Find where the given text appears and provide that cell's center as (x, y) coordinate. 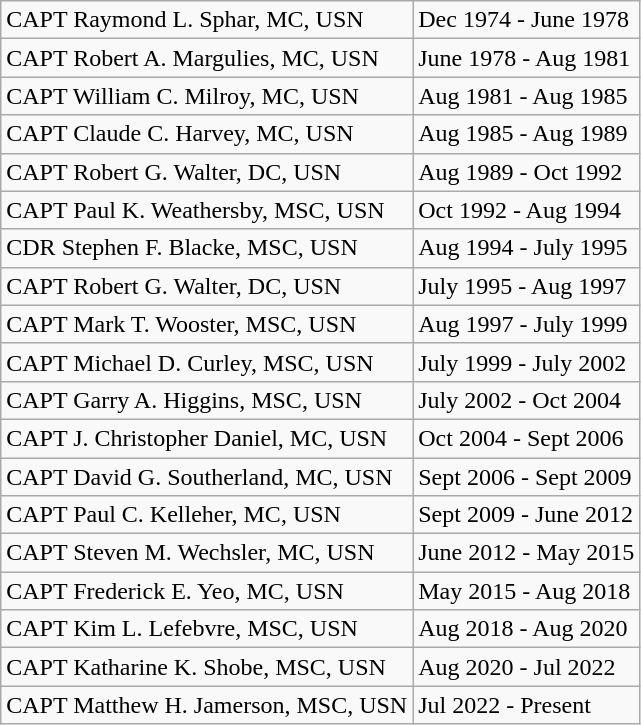
CAPT Garry A. Higgins, MSC, USN (207, 400)
Aug 2018 - Aug 2020 (526, 629)
CAPT Kim L. Lefebvre, MSC, USN (207, 629)
CAPT Katharine K. Shobe, MSC, USN (207, 667)
Aug 1994 - July 1995 (526, 248)
Sept 2006 - Sept 2009 (526, 477)
CAPT Frederick E. Yeo, MC, USN (207, 591)
Aug 1981 - Aug 1985 (526, 96)
June 2012 - May 2015 (526, 553)
Sept 2009 - June 2012 (526, 515)
July 1995 - Aug 1997 (526, 286)
Aug 1989 - Oct 1992 (526, 172)
CAPT Claude C. Harvey, MC, USN (207, 134)
CDR Stephen F. Blacke, MSC, USN (207, 248)
Aug 1985 - Aug 1989 (526, 134)
Jul 2022 - Present (526, 705)
Aug 2020 - Jul 2022 (526, 667)
CAPT Robert A. Margulies, MC, USN (207, 58)
Oct 2004 - Sept 2006 (526, 438)
July 1999 - July 2002 (526, 362)
CAPT William C. Milroy, MC, USN (207, 96)
CAPT Paul C. Kelleher, MC, USN (207, 515)
Aug 1997 - July 1999 (526, 324)
CAPT David G. Southerland, MC, USN (207, 477)
Oct 1992 - Aug 1994 (526, 210)
CAPT Paul K. Weathersby, MSC, USN (207, 210)
May 2015 - Aug 2018 (526, 591)
July 2002 - Oct 2004 (526, 400)
CAPT Michael D. Curley, MSC, USN (207, 362)
June 1978 - Aug 1981 (526, 58)
CAPT Raymond L. Sphar, MC, USN (207, 20)
Dec 1974 - June 1978 (526, 20)
CAPT Matthew H. Jamerson, MSC, USN (207, 705)
CAPT Mark T. Wooster, MSC, USN (207, 324)
CAPT J. Christopher Daniel, MC, USN (207, 438)
CAPT Steven M. Wechsler, MC, USN (207, 553)
